Capture the cell that displays the provided text and extract its (X, Y) central coordinate. 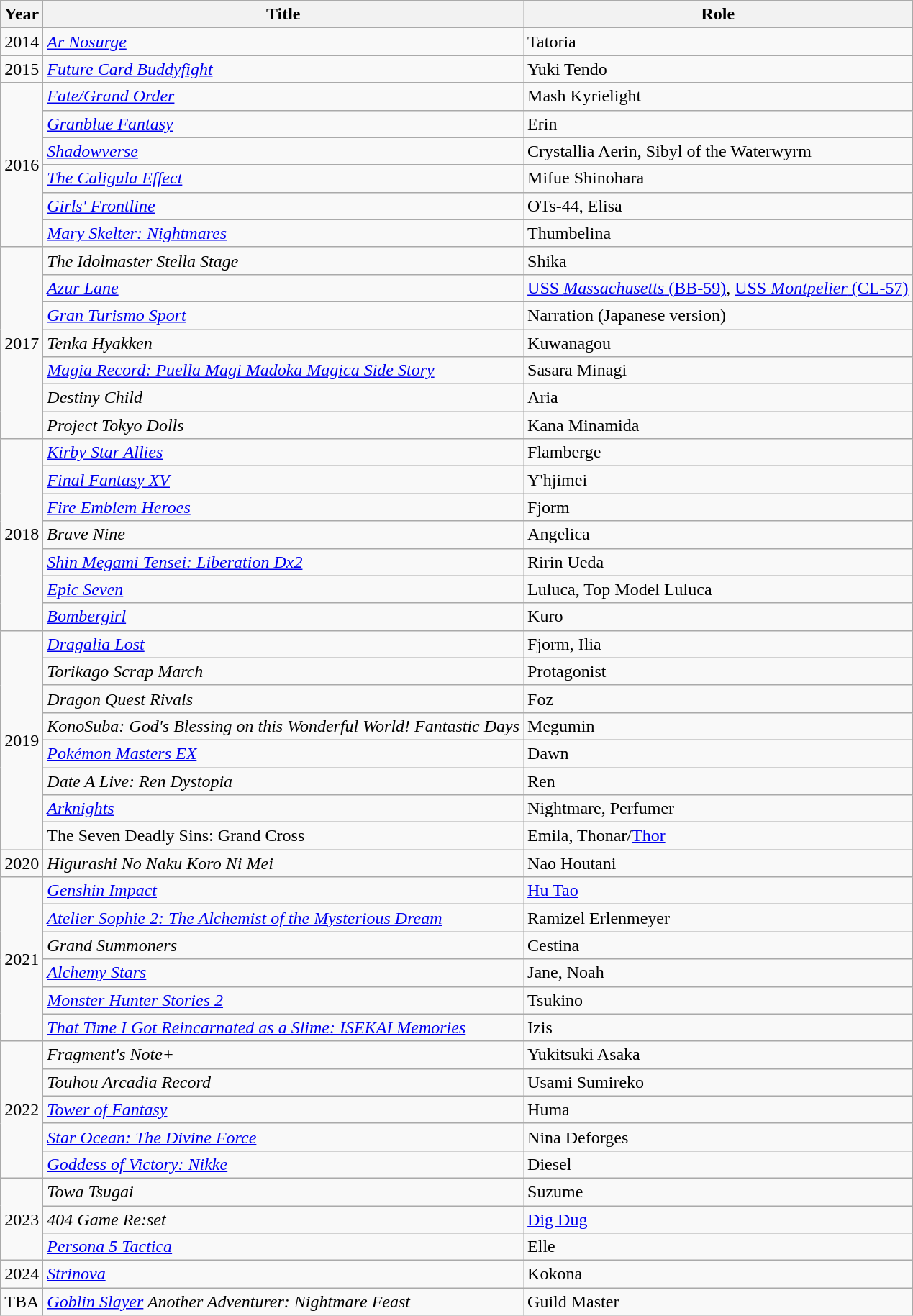
Hu Tao (718, 891)
Date A Live: Ren Dystopia (283, 781)
Flamberge (718, 453)
Yuki Tendo (718, 69)
Jane, Noah (718, 973)
Monster Hunter Stories 2 (283, 1000)
Diesel (718, 1164)
2014 (22, 42)
Nao Houtani (718, 863)
Kuro (718, 617)
Dig Dug (718, 1220)
Nina Deforges (718, 1137)
Final Fantasy XV (283, 480)
404 Game Re:set (283, 1220)
Ar Nosurge (283, 42)
Granblue Fantasy (283, 124)
Genshin Impact (283, 891)
Dawn (718, 753)
Elle (718, 1247)
TBA (22, 1302)
Torikago Scrap March (283, 671)
2016 (22, 165)
Shika (718, 260)
Guild Master (718, 1302)
Tatoria (718, 42)
Bombergirl (283, 617)
2021 (22, 959)
Crystallia Aerin, Sibyl of the Waterwyrm (718, 151)
Megumin (718, 726)
Towa Tsugai (283, 1192)
Kirby Star Allies (283, 453)
KonoSuba: God's Blessing on this Wonderful World! Fantastic Days (283, 726)
Epic Seven (283, 589)
Arknights (283, 809)
Shin Megami Tensei: Liberation Dx2 (283, 562)
2020 (22, 863)
That Time I Got Reincarnated as a Slime: ISEKAI Memories (283, 1027)
OTs-44, Elisa (718, 206)
Fate/Grand Order (283, 96)
Kuwanagou (718, 343)
The Caligula Effect (283, 178)
Girls' Frontline (283, 206)
Mifue Shinohara (718, 178)
Usami Sumireko (718, 1082)
Fjorm (718, 507)
Angelica (718, 535)
Dragon Quest Rivals (283, 699)
Kana Minamida (718, 425)
Magia Record: Puella Magi Madoka Magica Side Story (283, 371)
Shadowverse (283, 151)
Destiny Child (283, 398)
Huma (718, 1109)
Suzume (718, 1192)
2022 (22, 1109)
Cestina (718, 945)
Kokona (718, 1274)
Sasara Minagi (718, 371)
Aria (718, 398)
Pokémon Masters EX (283, 753)
2019 (22, 740)
Fragment's Note+ (283, 1055)
Azur Lane (283, 288)
Strinova (283, 1274)
Nightmare, Perfumer (718, 809)
Mary Skelter: Nightmares (283, 233)
Fire Emblem Heroes (283, 507)
USS Massachusetts (BB-59), USS Montpelier (CL-57) (718, 288)
Izis (718, 1027)
Role (718, 14)
The Seven Deadly Sins: Grand Cross (283, 836)
Gran Turismo Sport (283, 315)
Tower of Fantasy (283, 1109)
Yukitsuki Asaka (718, 1055)
Alchemy Stars (283, 973)
Year (22, 14)
Thumbelina (718, 233)
Erin (718, 124)
Goddess of Victory: Nikke (283, 1164)
Mash Kyrielight (718, 96)
2018 (22, 535)
Protagonist (718, 671)
2023 (22, 1219)
Ren (718, 781)
2024 (22, 1274)
Narration (Japanese version) (718, 315)
Tsukino (718, 1000)
Dragalia Lost (283, 644)
2017 (22, 342)
Ririn Ueda (718, 562)
Future Card Buddyfight (283, 69)
Foz (718, 699)
2015 (22, 69)
Ramizel Erlenmeyer (718, 918)
Emila, Thonar/Thor (718, 836)
The Idolmaster Stella Stage (283, 260)
Luluca, Top Model Luluca (718, 589)
Star Ocean: The Divine Force (283, 1137)
Persona 5 Tactica (283, 1247)
Y'hjimei (718, 480)
Fjorm, Ilia (718, 644)
Project Tokyo Dolls (283, 425)
Grand Summoners (283, 945)
Atelier Sophie 2: The Alchemist of the Mysterious Dream (283, 918)
Brave Nine (283, 535)
Higurashi No Naku Koro Ni Mei (283, 863)
Tenka Hyakken (283, 343)
Title (283, 14)
Touhou Arcadia Record (283, 1082)
Goblin Slayer Another Adventurer: Nightmare Feast (283, 1302)
